Locate the cell with the specified text and output its (X, Y) center coordinate. 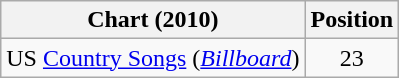
US Country Songs (Billboard) (153, 58)
23 (352, 58)
Chart (2010) (153, 20)
Position (352, 20)
